Search for the cell housing the specified text and yield its [X, Y] center coordinate. 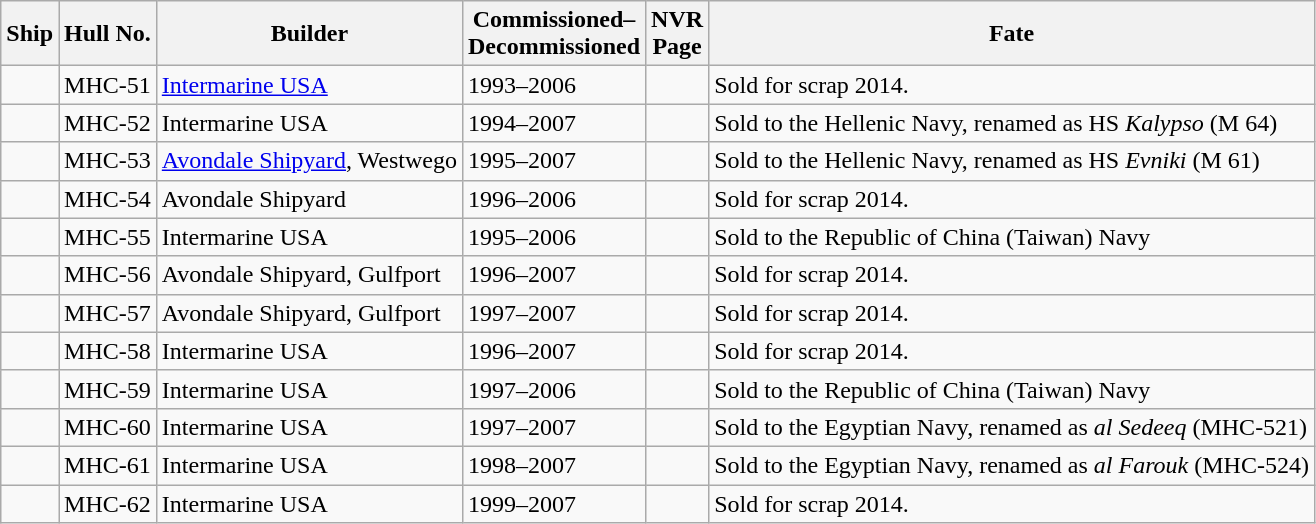
Sold to the Hellenic Navy, renamed as HS Kalypso (M 64) [1012, 123]
1994–2007 [554, 123]
1998–2007 [554, 465]
1995–2006 [554, 237]
Avondale Shipyard [309, 199]
MHC-56 [108, 275]
Builder [309, 34]
Fate [1012, 34]
Hull No. [108, 34]
1995–2007 [554, 161]
Sold to the Egyptian Navy, renamed as al Sedeeq (MHC-521) [1012, 427]
1997–2006 [554, 389]
Ship [30, 34]
MHC-54 [108, 199]
MHC-55 [108, 237]
MHC-62 [108, 503]
MHC-52 [108, 123]
Avondale Shipyard, Westwego [309, 161]
1999–2007 [554, 503]
Sold to the Hellenic Navy, renamed as HS Evniki (M 61) [1012, 161]
MHC-57 [108, 313]
MHC-58 [108, 351]
MHC-60 [108, 427]
MHC-51 [108, 85]
Commissioned–Decommissioned [554, 34]
MHC-61 [108, 465]
MHC-59 [108, 389]
MHC-53 [108, 161]
NVRPage [678, 34]
Sold to the Egyptian Navy, renamed as al Farouk (MHC-524) [1012, 465]
1993–2006 [554, 85]
1996–2006 [554, 199]
